Return the (x, y) coordinate for the center point of the cell that contains the specified text.  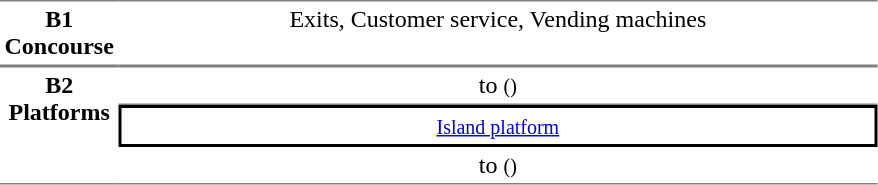
Exits, Customer service, Vending machines (498, 33)
B1Concourse (59, 33)
B2Platforms (59, 125)
Island platform (498, 126)
